Identify which cell holds the provided text, then report its (x, y) central coordinate. 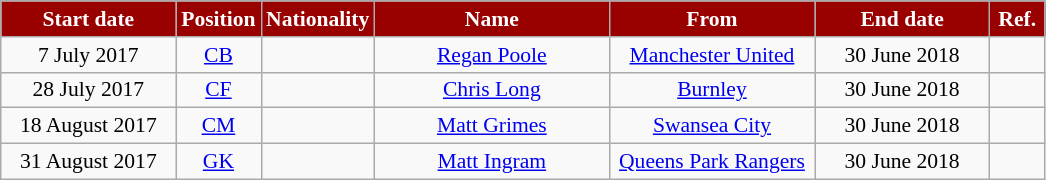
Start date (88, 19)
CF (218, 90)
Manchester United (712, 55)
Queens Park Rangers (712, 162)
Name (492, 19)
18 August 2017 (88, 126)
From (712, 19)
Regan Poole (492, 55)
Swansea City (712, 126)
CB (218, 55)
Matt Grimes (492, 126)
Nationality (318, 19)
7 July 2017 (88, 55)
Burnley (712, 90)
End date (902, 19)
28 July 2017 (88, 90)
Ref. (1018, 19)
Chris Long (492, 90)
Position (218, 19)
Matt Ingram (492, 162)
GK (218, 162)
CM (218, 126)
31 August 2017 (88, 162)
